Identify which cell holds the provided text, then report its (x, y) central coordinate. 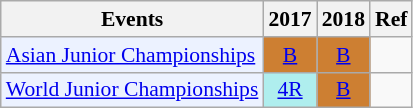
2018 (344, 19)
4R (290, 90)
Asian Junior Championships (132, 55)
Events (132, 19)
World Junior Championships (132, 90)
Ref (391, 19)
2017 (290, 19)
